Detect which cell encompasses the target text, then output its [X, Y] center coordinate. 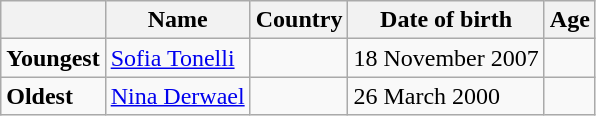
Sofia Tonelli [178, 58]
Date of birth [446, 20]
18 November 2007 [446, 58]
Name [178, 20]
26 March 2000 [446, 96]
Nina Derwael [178, 96]
Age [570, 20]
Oldest [53, 96]
Youngest [53, 58]
Country [299, 20]
